From the cell containing the given text, extract its center point as [X, Y] coordinate. 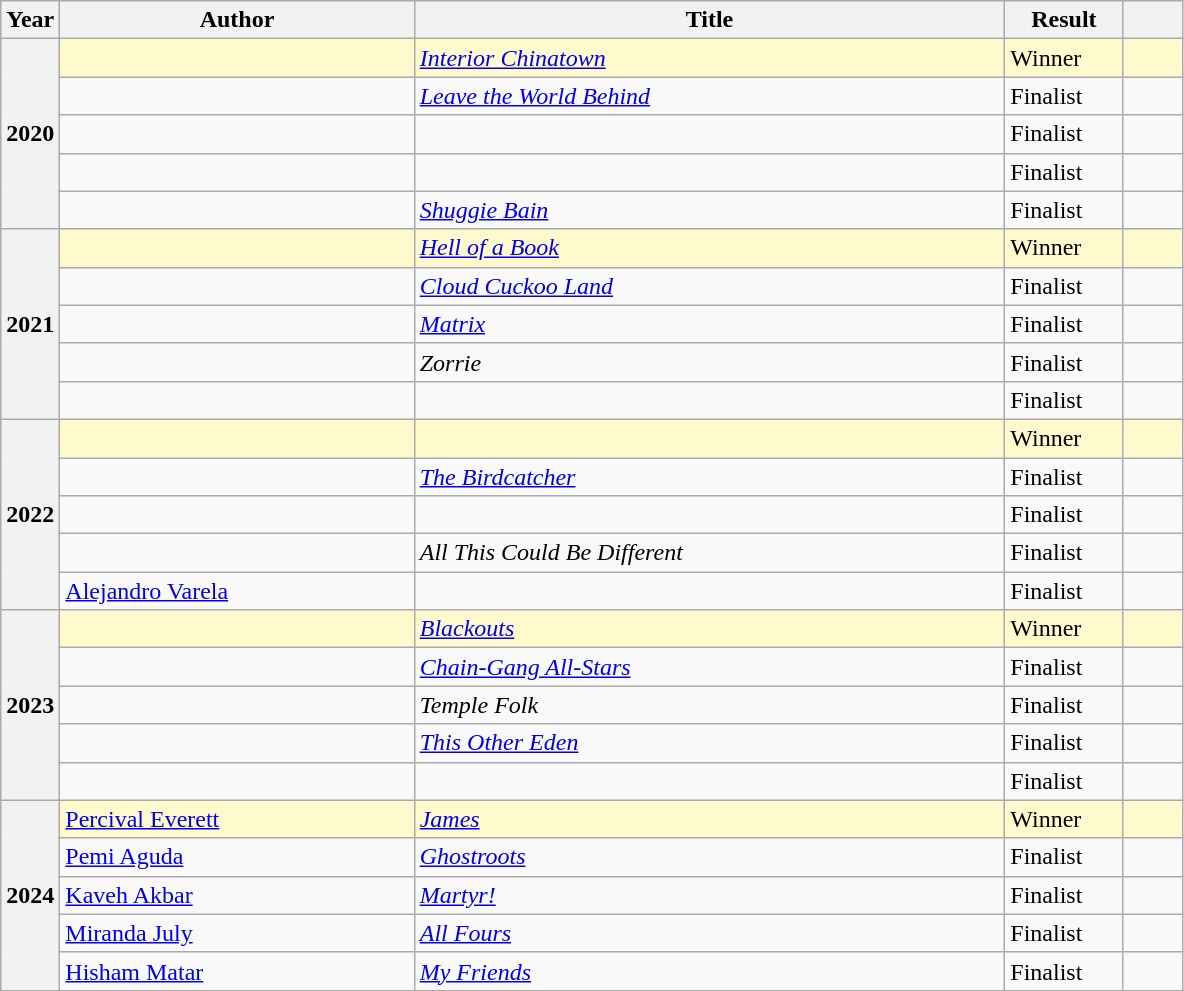
Kaveh Akbar [237, 895]
My Friends [710, 971]
Chain-Gang All-Stars [710, 667]
Pemi Aguda [237, 857]
Hell of a Book [710, 248]
Ghostroots [710, 857]
All Fours [710, 933]
Hisham Matar [237, 971]
Shuggie Bain [710, 210]
2020 [30, 134]
Zorrie [710, 362]
All This Could Be Different [710, 553]
2021 [30, 324]
Title [710, 20]
Temple Folk [710, 705]
This Other Eden [710, 743]
2022 [30, 514]
2024 [30, 895]
James [710, 819]
Year [30, 20]
Matrix [710, 324]
Alejandro Varela [237, 591]
Result [1064, 20]
Martyr! [710, 895]
Miranda July [237, 933]
2023 [30, 705]
Leave the World Behind [710, 96]
Percival Everett [237, 819]
The Birdcatcher [710, 477]
Blackouts [710, 629]
Cloud Cuckoo Land [710, 286]
Interior Chinatown [710, 58]
Author [237, 20]
